Detect which cell encompasses the target text, then output its [X, Y] center coordinate. 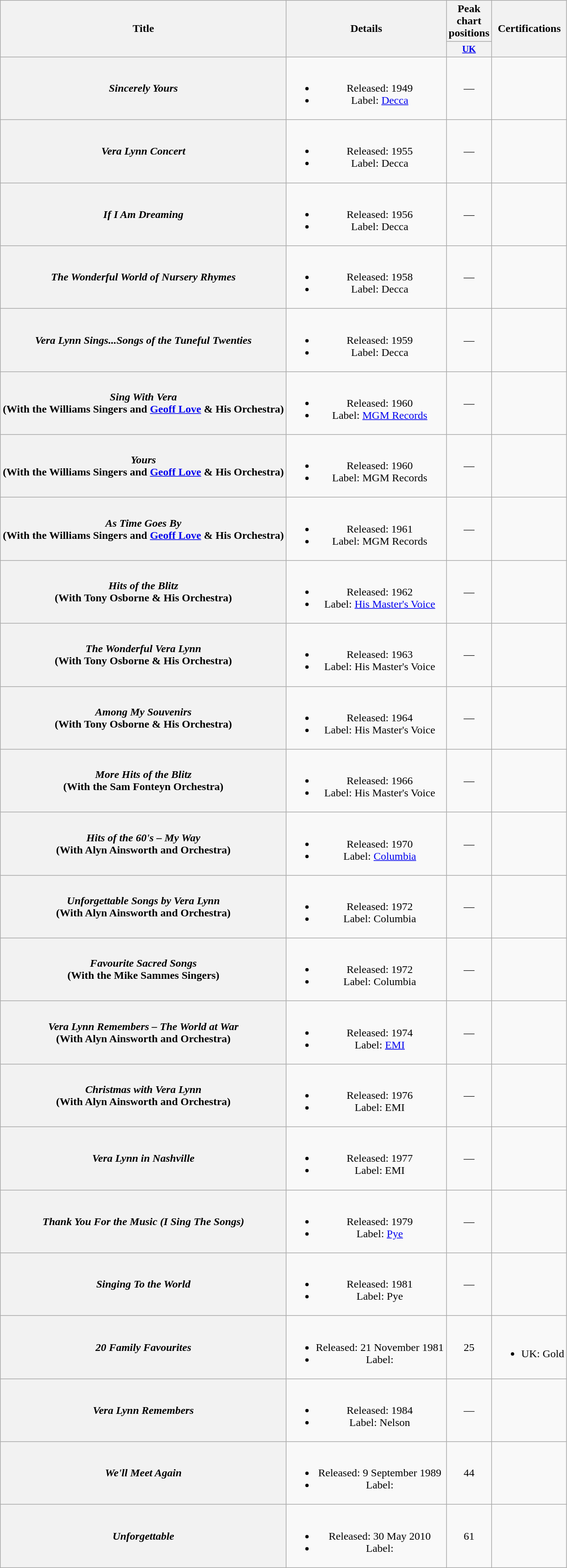
Unforgettable [144, 1536]
Sing With Vera(With the Williams Singers and Geoff Love & His Orchestra) [144, 403]
Thank You For the Music (I Sing The Songs) [144, 1222]
Certifications [529, 29]
Released: 1970Label: Columbia [366, 844]
Released: 1959Label: Decca [366, 340]
Yours(With the Williams Singers and Geoff Love & His Orchestra) [144, 466]
Released: 1964Label: His Master's Voice [366, 718]
Released: 1977Label: EMI [366, 1159]
Released: 1956Label: Decca [366, 214]
20 Family Favourites [144, 1347]
Released: 1981Label: Pye [366, 1284]
Favourite Sacred Songs(With the Mike Sammes Singers) [144, 969]
UK [469, 49]
Sincerely Yours [144, 88]
Hits of the 60's – My Way(With Alyn Ainsworth and Orchestra) [144, 844]
If I Am Dreaming [144, 214]
Released: 1949Label: Decca [366, 88]
Released: 1958Label: Decca [366, 277]
Vera Lynn Remembers – The World at War(With Alyn Ainsworth and Orchestra) [144, 1032]
Among My Souvenirs(With Tony Osborne & His Orchestra) [144, 718]
44 [469, 1473]
Unforgettable Songs by Vera Lynn(With Alyn Ainsworth and Orchestra) [144, 906]
Released: 1966Label: His Master's Voice [366, 781]
Vera Lynn in Nashville [144, 1159]
More Hits of the Blitz(With the Sam Fonteyn Orchestra) [144, 781]
Released: 1961Label: MGM Records [366, 529]
Released: 9 September 1989Label: [366, 1473]
Details [366, 29]
Released: 21 November 1981Label: [366, 1347]
61 [469, 1536]
Released: 1962Label: His Master's Voice [366, 592]
Peak chart positions [469, 21]
Released: 1984Label: Nelson [366, 1410]
Released: 1979Label: Pye [366, 1222]
The Wonderful World of Nursery Rhymes [144, 277]
Released: 1955Label: Decca [366, 151]
Vera Lynn Concert [144, 151]
Released: 30 May 2010Label: [366, 1536]
As Time Goes By(With the Williams Singers and Geoff Love & His Orchestra) [144, 529]
Released: 1974Label: EMI [366, 1032]
We'll Meet Again [144, 1473]
Vera Lynn Remembers [144, 1410]
25 [469, 1347]
Christmas with Vera Lynn(With Alyn Ainsworth and Orchestra) [144, 1095]
Hits of the Blitz(With Tony Osborne & His Orchestra) [144, 592]
Singing To the World [144, 1284]
UK: Gold [529, 1347]
Vera Lynn Sings...Songs of the Tuneful Twenties [144, 340]
The Wonderful Vera Lynn(With Tony Osborne & His Orchestra) [144, 655]
Title [144, 29]
Released: 1963Label: His Master's Voice [366, 655]
Released: 1976Label: EMI [366, 1095]
